Capture the cell that displays the provided text and extract its (X, Y) central coordinate. 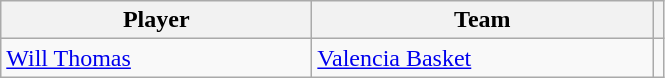
Team (482, 20)
Player (156, 20)
Will Thomas (156, 58)
Valencia Basket (482, 58)
